Output the (x, y) coordinate of the center of the cell containing the given text.  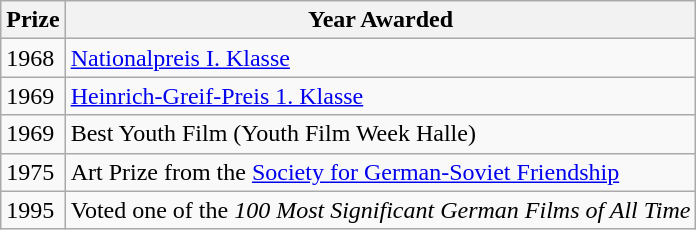
1975 (33, 172)
Year Awarded (380, 20)
Voted one of the 100 Most Significant German Films of All Time (380, 210)
Prize (33, 20)
1995 (33, 210)
Best Youth Film (Youth Film Week Halle) (380, 134)
Heinrich-Greif-Preis 1. Klasse (380, 96)
Nationalpreis I. Klasse (380, 58)
Art Prize from the Society for German-Soviet Friendship (380, 172)
1968 (33, 58)
